Capture the cell that displays the provided text and extract its (x, y) central coordinate. 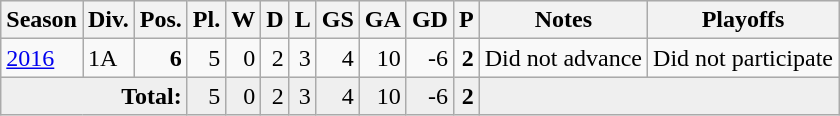
W (244, 20)
Did not participate (744, 58)
Div. (108, 20)
Season (42, 20)
Total: (94, 96)
1A (108, 58)
Pl. (206, 20)
Pos. (160, 20)
P (466, 20)
D (275, 20)
2016 (42, 58)
GS (338, 20)
Playoffs (744, 20)
Did not advance (563, 58)
GD (430, 20)
Notes (563, 20)
L (302, 20)
6 (160, 58)
GA (382, 20)
